Extract the (x, y) coordinate from the center of the cell holding the provided text.  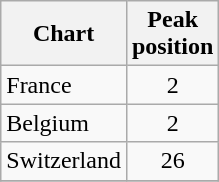
Switzerland (64, 161)
26 (172, 161)
France (64, 85)
Peakposition (172, 34)
Chart (64, 34)
Belgium (64, 123)
